Output the [x, y] coordinate of the center of the cell containing the given text.  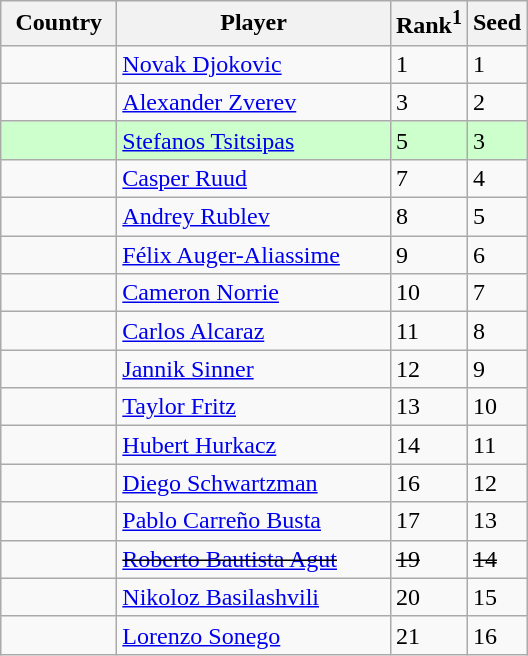
2 [496, 102]
Andrey Rublev [254, 217]
20 [428, 597]
Roberto Bautista Agut [254, 559]
Diego Schwartzman [254, 483]
Nikoloz Basilashvili [254, 597]
Novak Djokovic [254, 64]
Casper Ruud [254, 178]
Rank1 [428, 24]
Lorenzo Sonego [254, 635]
Hubert Hurkacz [254, 445]
Taylor Fritz [254, 407]
15 [496, 597]
Carlos Alcaraz [254, 331]
Alexander Zverev [254, 102]
Félix Auger-Aliassime [254, 255]
Player [254, 24]
Seed [496, 24]
Stefanos Tsitsipas [254, 140]
17 [428, 521]
6 [496, 255]
Country [59, 24]
21 [428, 635]
Pablo Carreño Busta [254, 521]
4 [496, 178]
Jannik Sinner [254, 369]
19 [428, 559]
Cameron Norrie [254, 293]
